Identify which cell holds the provided text, then report its (x, y) central coordinate. 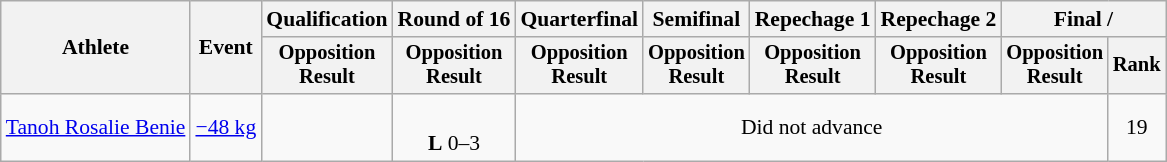
Did not advance (811, 128)
Final / (1083, 19)
Repechage 2 (939, 19)
Athlete (96, 48)
Repechage 1 (813, 19)
−48 kg (226, 128)
Rank (1137, 66)
Qualification (326, 19)
L 0–3 (454, 128)
19 (1137, 128)
Tanoh Rosalie Benie (96, 128)
Quarterfinal (579, 19)
Event (226, 48)
Round of 16 (454, 19)
Semifinal (696, 19)
